Return the [X, Y] coordinate for the center point of the cell that contains the specified text.  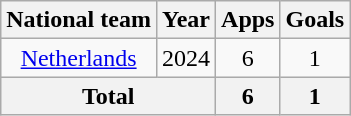
Apps [248, 20]
Total [108, 96]
Netherlands [79, 58]
National team [79, 20]
Goals [315, 20]
Year [186, 20]
2024 [186, 58]
